Output the (X, Y) coordinate of the center of the cell containing the given text.  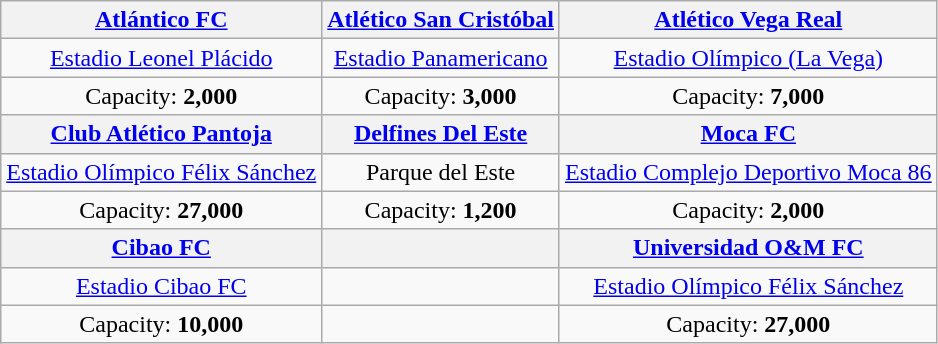
Capacity: 10,000 (162, 324)
Cibao FC (162, 248)
Estadio Panamericano (441, 58)
Capacity: 3,000 (441, 96)
Atlántico FC (162, 20)
Capacity: 7,000 (748, 96)
Club Atlético Pantoja (162, 134)
Universidad O&M FC (748, 248)
Parque del Este (441, 172)
Capacity: 1,200 (441, 210)
Estadio Leonel Plácido (162, 58)
Estadio Complejo Deportivo Moca 86 (748, 172)
Delfines Del Este (441, 134)
Moca FC (748, 134)
Estadio Cibao FC (162, 286)
Atlético Vega Real (748, 20)
Estadio Olímpico (La Vega) (748, 58)
Atlético San Cristóbal (441, 20)
